Scan for the cell matching the given text and deliver its [x, y] coordinate at center. 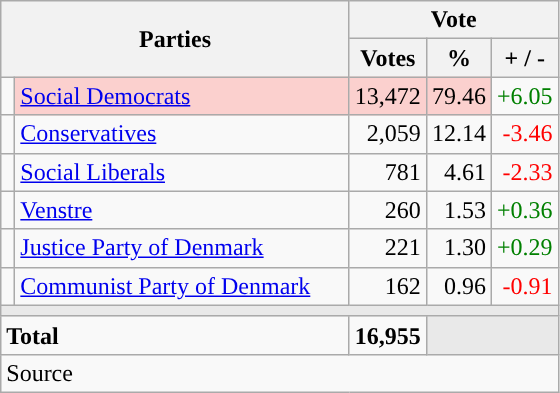
1.30 [458, 248]
1.53 [458, 210]
2,059 [388, 134]
+ / - [524, 58]
79.46 [458, 96]
+0.29 [524, 248]
Parties [176, 39]
+6.05 [524, 96]
Total [176, 335]
4.61 [458, 172]
+0.36 [524, 210]
13,472 [388, 96]
-3.46 [524, 134]
Social Democrats [182, 96]
-2.33 [524, 172]
221 [388, 248]
Communist Party of Denmark [182, 286]
Vote [454, 20]
0.96 [458, 286]
781 [388, 172]
Conservatives [182, 134]
16,955 [388, 335]
-0.91 [524, 286]
Source [280, 373]
% [458, 58]
Venstre [182, 210]
Social Liberals [182, 172]
260 [388, 210]
162 [388, 286]
Votes [388, 58]
Justice Party of Denmark [182, 248]
12.14 [458, 134]
